Find where the given text appears and provide that cell's center as [x, y] coordinate. 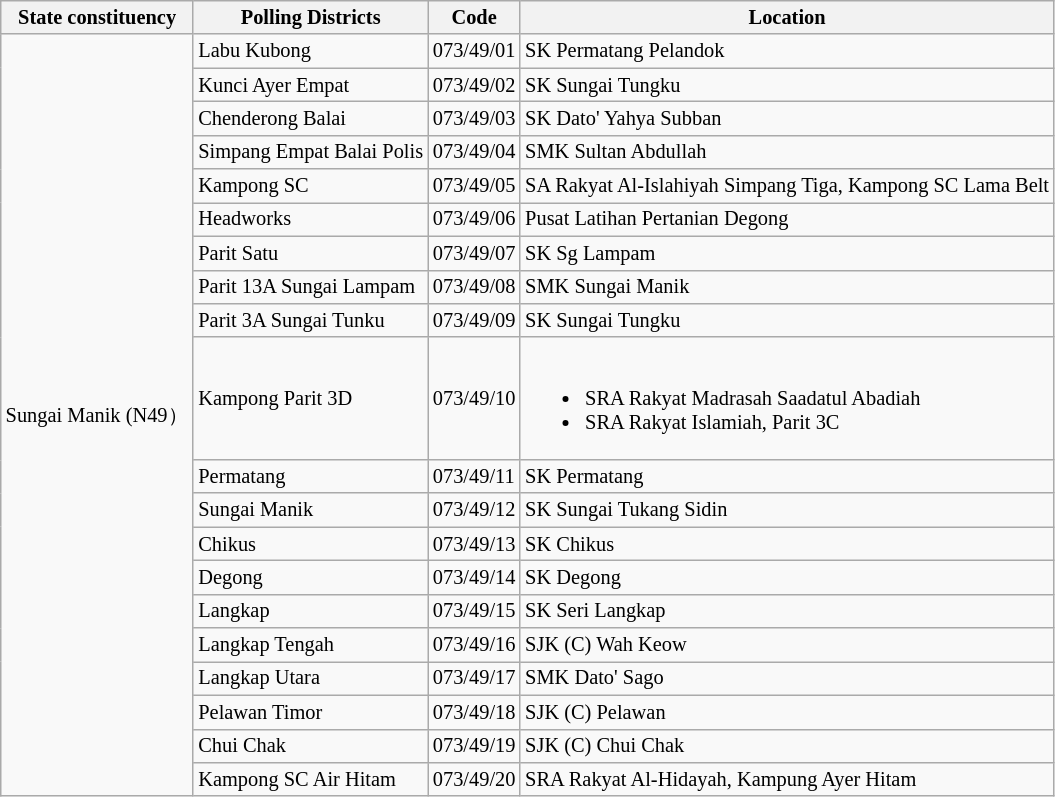
Sungai Manik (N49） [98, 415]
SMK Sultan Abdullah [787, 152]
073/49/02 [474, 85]
073/49/13 [474, 544]
SRA Rakyat Madrasah Saadatul AbadiahSRA Rakyat Islamiah, Parit 3C [787, 398]
SJK (C) Wah Keow [787, 645]
Parit 3A Sungai Tunku [310, 320]
Labu Kubong [310, 51]
Degong [310, 577]
Pelawan Timor [310, 712]
073/49/14 [474, 577]
Kunci Ayer Empat [310, 85]
073/49/15 [474, 611]
Headworks [310, 219]
073/49/16 [474, 645]
073/49/11 [474, 476]
SMK Sungai Manik [787, 287]
073/49/19 [474, 746]
Location [787, 17]
Code [474, 17]
Chui Chak [310, 746]
SK Chikus [787, 544]
SK Seri Langkap [787, 611]
SK Permatang [787, 476]
SMK Dato' Sago [787, 678]
073/49/10 [474, 398]
SJK (C) Chui Chak [787, 746]
State constituency [98, 17]
Parit Satu [310, 253]
Permatang [310, 476]
Langkap [310, 611]
Parit 13A Sungai Lampam [310, 287]
SK Permatang Pelandok [787, 51]
SK Degong [787, 577]
Kampong Parit 3D [310, 398]
073/49/09 [474, 320]
073/49/06 [474, 219]
Polling Districts [310, 17]
SA Rakyat Al-Islahiyah Simpang Tiga, Kampong SC Lama Belt [787, 186]
Simpang Empat Balai Polis [310, 152]
073/49/08 [474, 287]
073/49/05 [474, 186]
073/49/07 [474, 253]
073/49/04 [474, 152]
SJK (C) Pelawan [787, 712]
073/49/12 [474, 510]
Sungai Manik [310, 510]
Chenderong Balai [310, 118]
073/49/18 [474, 712]
073/49/03 [474, 118]
073/49/17 [474, 678]
Kampong SC [310, 186]
Kampong SC Air Hitam [310, 779]
SK Dato' Yahya Subban [787, 118]
073/49/20 [474, 779]
Chikus [310, 544]
SRA Rakyat Al-Hidayah, Kampung Ayer Hitam [787, 779]
Langkap Utara [310, 678]
SK Sungai Tukang Sidin [787, 510]
SK Sg Lampam [787, 253]
Langkap Tengah [310, 645]
Pusat Latihan Pertanian Degong [787, 219]
073/49/01 [474, 51]
